Pinpoint the cell where the given text exists, returning its (x, y) midpoint coordinate. 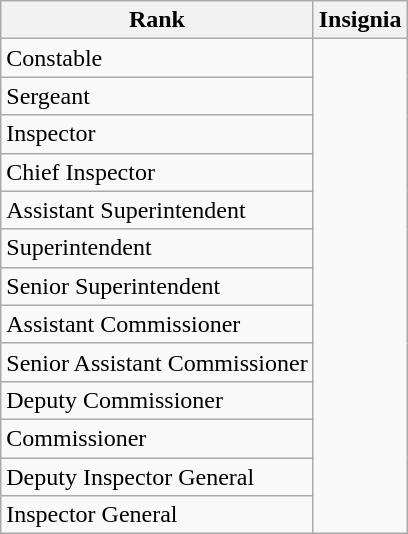
Rank (157, 20)
Assistant Commissioner (157, 324)
Superintendent (157, 248)
Senior Superintendent (157, 286)
Commissioner (157, 438)
Inspector General (157, 515)
Assistant Superintendent (157, 210)
Senior Assistant Commissioner (157, 362)
Constable (157, 58)
Sergeant (157, 96)
Deputy Inspector General (157, 477)
Deputy Commissioner (157, 400)
Inspector (157, 134)
Insignia (360, 20)
Chief Inspector (157, 172)
